For the text-containing cell, return its midpoint in [X, Y] coordinate format. 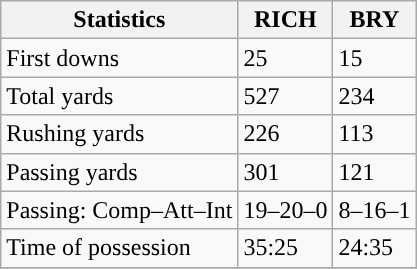
121 [374, 172]
113 [374, 134]
35:25 [286, 248]
Passing: Comp–Att–Int [120, 210]
Rushing yards [120, 134]
Time of possession [120, 248]
8–16–1 [374, 210]
301 [286, 172]
RICH [286, 20]
First downs [120, 58]
234 [374, 96]
226 [286, 134]
Passing yards [120, 172]
527 [286, 96]
15 [374, 58]
24:35 [374, 248]
25 [286, 58]
BRY [374, 20]
Statistics [120, 20]
19–20–0 [286, 210]
Total yards [120, 96]
